Detect which cell encompasses the target text, then output its (x, y) center coordinate. 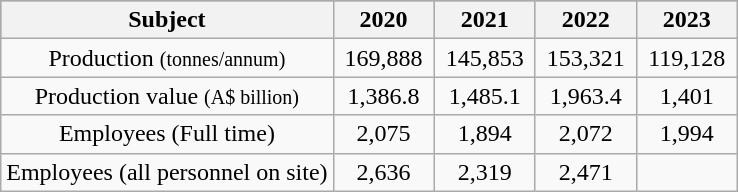
2,075 (384, 134)
2021 (484, 20)
119,128 (686, 58)
153,321 (586, 58)
2,636 (384, 172)
2022 (586, 20)
Production value (A$ billion) (167, 96)
1,994 (686, 134)
1,386.8 (384, 96)
2023 (686, 20)
Employees (Full time) (167, 134)
1,894 (484, 134)
2,319 (484, 172)
1,485.1 (484, 96)
Employees (all personnel on site) (167, 172)
169,888 (384, 58)
145,853 (484, 58)
2,072 (586, 134)
Production (tonnes/annum) (167, 58)
Subject (167, 20)
2,471 (586, 172)
1,963.4 (586, 96)
1,401 (686, 96)
2020 (384, 20)
